Return the [X, Y] coordinate for the center point of the cell that contains the specified text.  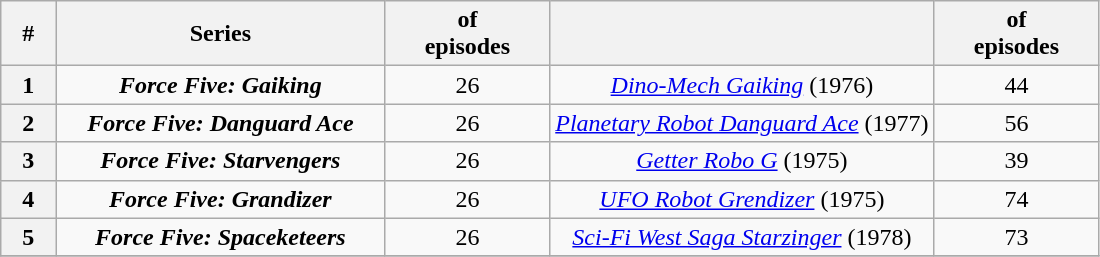
Force Five: Grandizer [220, 199]
Force Five: Danguard Ace [220, 123]
5 [28, 237]
39 [1016, 161]
1 [28, 85]
Force Five: Starvengers [220, 161]
Force Five: Gaiking [220, 85]
74 [1016, 199]
2 [28, 123]
Planetary Robot Danguard Ace (1977) [742, 123]
4 [28, 199]
UFO Robot Grendizer (1975) [742, 199]
44 [1016, 85]
3 [28, 161]
Sci-Fi West Saga Starzinger (1978) [742, 237]
# [28, 34]
56 [1016, 123]
Getter Robo G (1975) [742, 161]
Force Five: Spaceketeers [220, 237]
Dino-Mech Gaiking (1976) [742, 85]
73 [1016, 237]
Series [220, 34]
